Identify which cell holds the provided text, then report its [x, y] central coordinate. 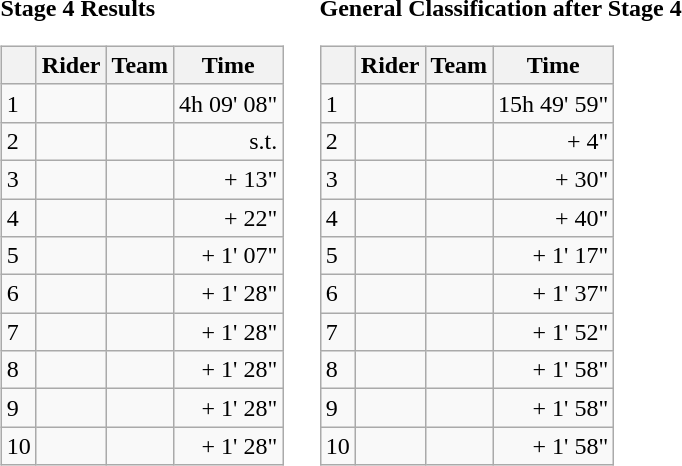
4h 09' 08" [228, 103]
+ 13" [228, 179]
+ 22" [228, 217]
+ 1' 07" [228, 256]
15h 49' 59" [554, 103]
+ 1' 17" [554, 256]
+ 1' 52" [554, 332]
+ 40" [554, 217]
+ 4" [554, 141]
+ 30" [554, 179]
s.t. [228, 141]
+ 1' 37" [554, 294]
